Find where the given text appears and provide that cell's center as [x, y] coordinate. 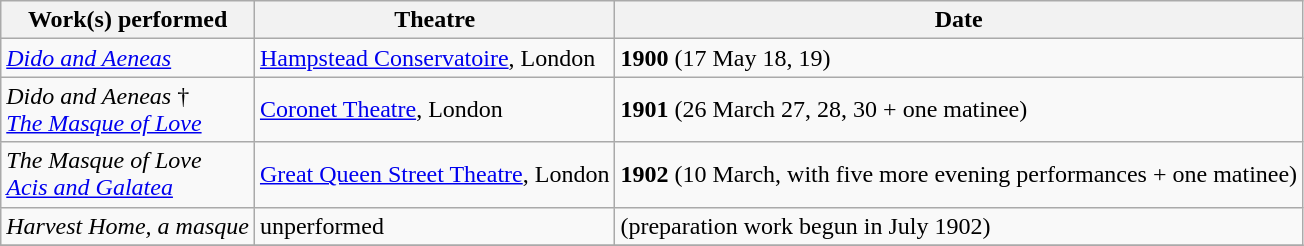
Date [959, 20]
Hampstead Conservatoire, London [434, 58]
Dido and Aeneas †The Masque of Love [128, 110]
The Masque of LoveAcis and Galatea [128, 174]
Coronet Theatre, London [434, 110]
Theatre [434, 20]
Harvest Home, a masque [128, 226]
(preparation work begun in July 1902) [959, 226]
Dido and Aeneas [128, 58]
Great Queen Street Theatre, London [434, 174]
unperformed [434, 226]
1900 (17 May 18, 19) [959, 58]
1902 (10 March, with five more evening performances + one matinee) [959, 174]
1901 (26 March 27, 28, 30 + one matinee) [959, 110]
Work(s) performed [128, 20]
